For the text-containing cell, return its midpoint in (x, y) coordinate format. 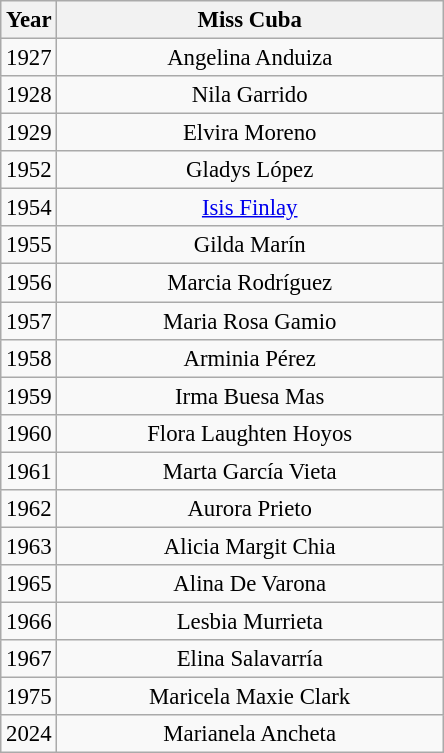
1928 (29, 95)
1952 (29, 170)
Gilda Marín (250, 245)
Year (29, 20)
Lesbia Murrieta (250, 621)
1963 (29, 546)
Irma Buesa Mas (250, 396)
1957 (29, 321)
1967 (29, 659)
Marcia Rodríguez (250, 283)
Marta García Vieta (250, 471)
1961 (29, 471)
1954 (29, 208)
1956 (29, 283)
1975 (29, 697)
Gladys López (250, 170)
Alicia Margit Chia (250, 546)
Miss Cuba (250, 20)
Marianela Ancheta (250, 734)
Flora Laughten Hoyos (250, 433)
Maricela Maxie Clark (250, 697)
1962 (29, 509)
Aurora Prieto (250, 509)
1927 (29, 58)
Alina De Varona (250, 584)
1965 (29, 584)
Arminia Pérez (250, 358)
1958 (29, 358)
1955 (29, 245)
1960 (29, 433)
Angelina Anduiza (250, 58)
Isis Finlay (250, 208)
1966 (29, 621)
2024 (29, 734)
Elvira Moreno (250, 133)
1929 (29, 133)
Nila Garrido (250, 95)
1959 (29, 396)
Elina Salavarría (250, 659)
Maria Rosa Gamio (250, 321)
